From the cell containing the given text, extract its center point as (x, y) coordinate. 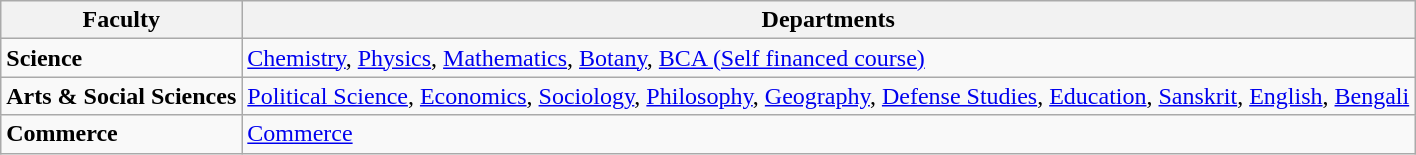
Political Science, Economics, Sociology, Philosophy, Geography, Defense Studies, Education, Sanskrit, English, Bengali (828, 96)
Science (122, 58)
Chemistry, Physics, Mathematics, Botany, BCA (Self financed course) (828, 58)
Faculty (122, 20)
Arts & Social Sciences (122, 96)
Departments (828, 20)
